Identify which cell holds the provided text, then report its [x, y] central coordinate. 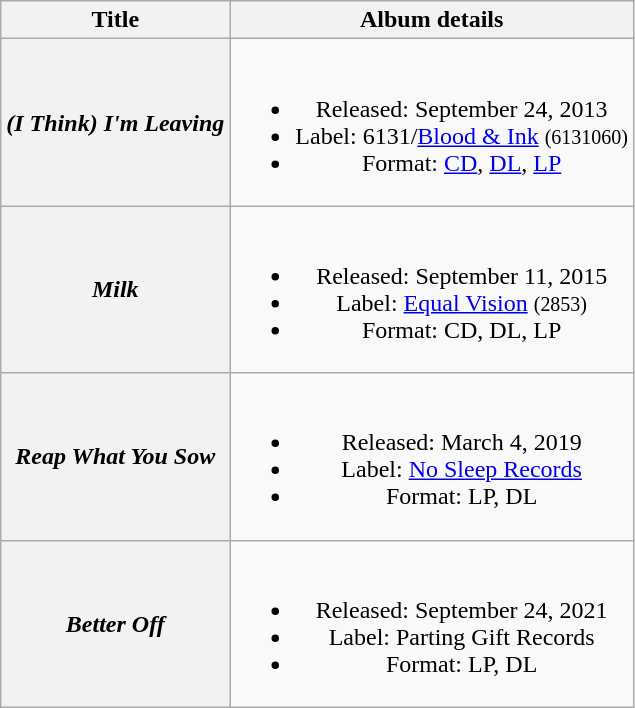
Album details [432, 20]
Released: September 11, 2015Label: Equal Vision (2853)Format: CD, DL, LP [432, 290]
Released: March 4, 2019Label: No Sleep RecordsFormat: LP, DL [432, 456]
(I Think) I'm Leaving [116, 122]
Released: September 24, 2021Label: Parting Gift RecordsFormat: LP, DL [432, 624]
Milk [116, 290]
Released: September 24, 2013Label: 6131/Blood & Ink (6131060)Format: CD, DL, LP [432, 122]
Reap What You Sow [116, 456]
Title [116, 20]
Better Off [116, 624]
